Find where the given text appears and provide that cell's center as [x, y] coordinate. 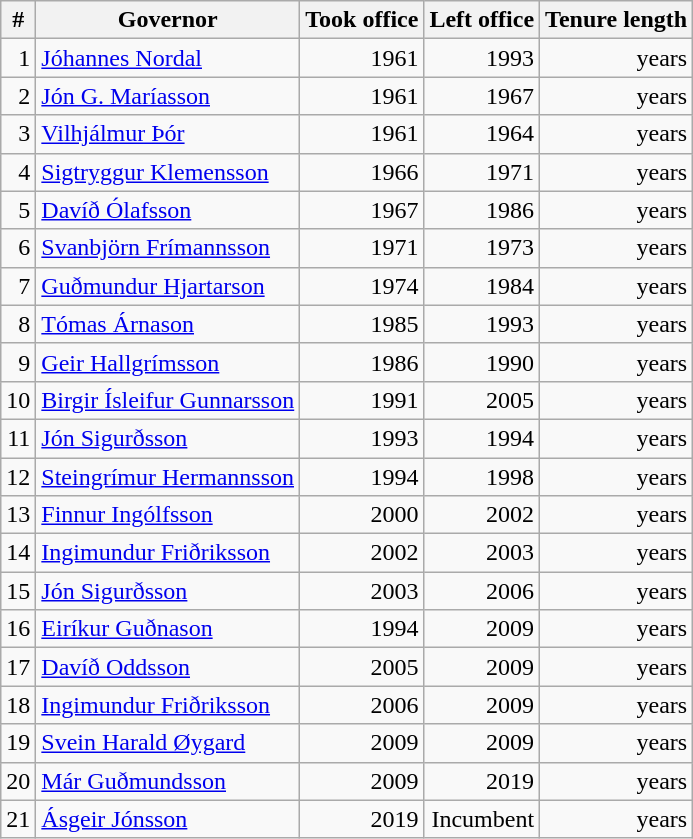
Incumbent [482, 819]
13 [18, 515]
16 [18, 629]
12 [18, 477]
4 [18, 172]
Jón G. Maríasson [168, 96]
Davíð Oddsson [168, 667]
9 [18, 362]
10 [18, 400]
Governor [168, 20]
Birgir Ísleifur Gunnarsson [168, 400]
Tómas Árnason [168, 324]
1991 [362, 400]
# [18, 20]
Finnur Ingólfsson [168, 515]
1998 [482, 477]
2000 [362, 515]
Már Guðmundsson [168, 781]
Eiríkur Guðnason [168, 629]
11 [18, 438]
1974 [362, 286]
1973 [482, 248]
1 [18, 58]
19 [18, 743]
Geir Hallgrímsson [168, 362]
15 [18, 591]
Vilhjálmur Þór [168, 134]
Guðmundur Hjartarson [168, 286]
Svein Harald Øygard [168, 743]
Ásgeir Jónsson [168, 819]
2 [18, 96]
5 [18, 210]
Took office [362, 20]
17 [18, 667]
1964 [482, 134]
21 [18, 819]
Davíð Ólafsson [168, 210]
3 [18, 134]
1984 [482, 286]
1990 [482, 362]
14 [18, 553]
20 [18, 781]
Svanbjörn Frímannsson [168, 248]
8 [18, 324]
Sigtryggur Klemensson [168, 172]
Tenure length [616, 20]
1985 [362, 324]
6 [18, 248]
7 [18, 286]
Steingrímur Hermannsson [168, 477]
Left office [482, 20]
18 [18, 705]
1966 [362, 172]
Jóhannes Nordal [168, 58]
